Return (X, Y) of the center of cell containing provided text 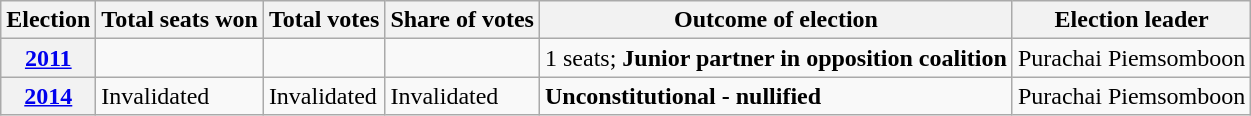
Total seats won (180, 20)
Outcome of election (776, 20)
1 seats; Junior partner in opposition coalition (776, 58)
Election leader (1131, 20)
2014 (48, 96)
Share of votes (462, 20)
2011 (48, 58)
Election (48, 20)
Unconstitutional - nullified (776, 96)
Total votes (324, 20)
